Output the [X, Y] coordinate of the center of the cell containing the given text.  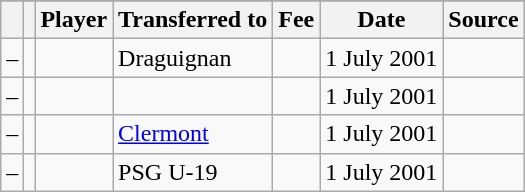
Transferred to [193, 20]
Source [484, 20]
PSG U-19 [193, 172]
Fee [296, 20]
Player [74, 20]
Date [382, 20]
Draguignan [193, 58]
Clermont [193, 134]
